Capture the cell that displays the provided text and extract its (x, y) central coordinate. 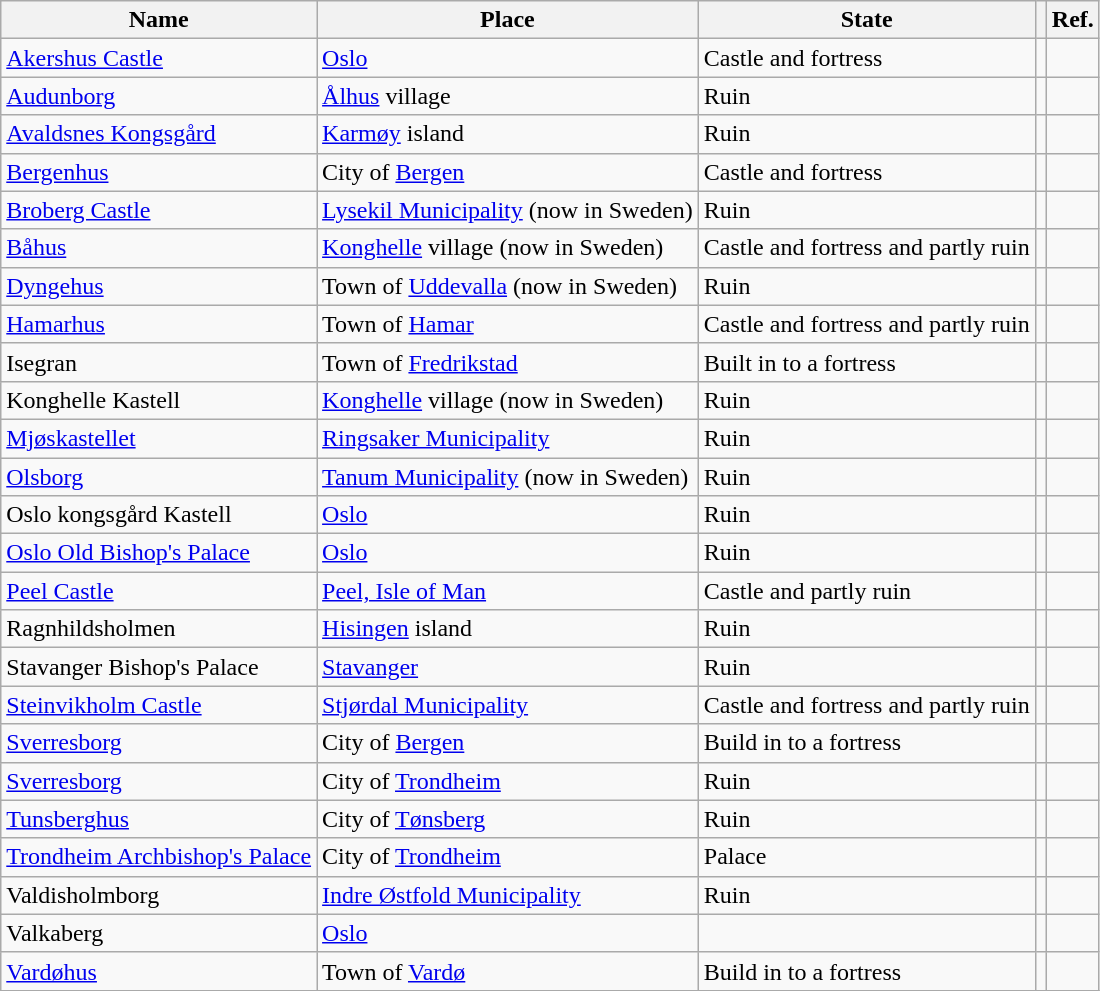
Stjørdal Municipality (508, 705)
Akershus Castle (159, 58)
Steinvikholm Castle (159, 705)
Hamarhus (159, 324)
Olsborg (159, 477)
Avaldsnes Kongsgård (159, 134)
Indre Østfold Municipality (508, 895)
Castle and partly ruin (866, 591)
Place (508, 20)
Town of Hamar (508, 324)
Karmøy island (508, 134)
Town of Fredrikstad (508, 362)
Båhus (159, 248)
Isegran (159, 362)
Lysekil Municipality (now in Sweden) (508, 210)
Ragnhildsholmen (159, 629)
Audunborg (159, 96)
Hisingen island (508, 629)
Town of Vardø (508, 971)
Broberg Castle (159, 210)
Ref. (1072, 20)
Oslo Old Bishop's Palace (159, 553)
Dyngehus (159, 286)
Tunsberghus (159, 819)
Bergenhus (159, 172)
Peel Castle (159, 591)
Valkaberg (159, 933)
Town of Uddevalla (now in Sweden) (508, 286)
Stavanger Bishop's Palace (159, 667)
Peel, Isle of Man (508, 591)
Ringsaker Municipality (508, 438)
Tanum Municipality (now in Sweden) (508, 477)
Palace (866, 857)
Mjøskastellet (159, 438)
State (866, 20)
Trondheim Archbishop's Palace (159, 857)
Vardøhus (159, 971)
Oslo kongsgård Kastell (159, 515)
Stavanger (508, 667)
Name (159, 20)
Built in to a fortress (866, 362)
City of Tønsberg (508, 819)
Ålhus village (508, 96)
Konghelle Kastell (159, 400)
Valdisholmborg (159, 895)
